Return (x, y) of the center of cell containing provided text 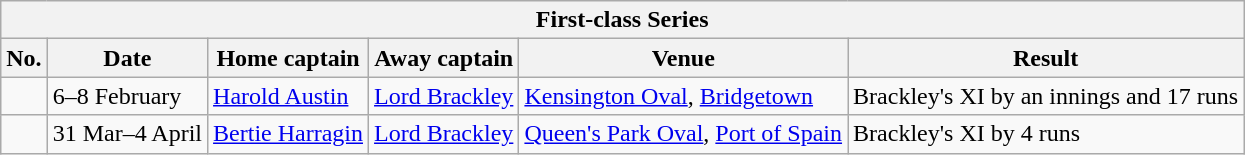
31 Mar–4 April (127, 134)
Harold Austin (288, 96)
Venue (684, 58)
Queen's Park Oval, Port of Spain (684, 134)
Home captain (288, 58)
6–8 February (127, 96)
Kensington Oval, Bridgetown (684, 96)
No. (24, 58)
Away captain (444, 58)
Result (1046, 58)
Brackley's XI by an innings and 17 runs (1046, 96)
Date (127, 58)
Brackley's XI by 4 runs (1046, 134)
Bertie Harragin (288, 134)
First-class Series (622, 20)
